Provide the [x, y] coordinate of the cell's center where the given text is located.  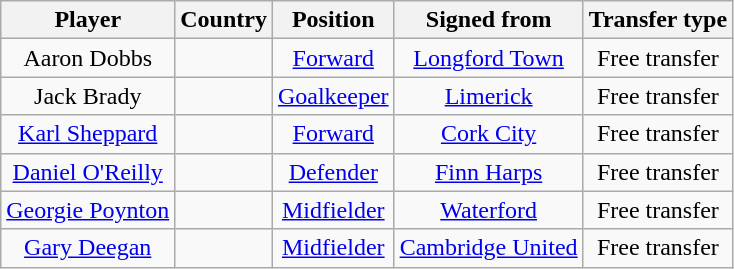
Country [224, 20]
Goalkeeper [333, 96]
Position [333, 20]
Aaron Dobbs [88, 58]
Longford Town [488, 58]
Cambridge United [488, 248]
Transfer type [658, 20]
Karl Sheppard [88, 134]
Jack Brady [88, 96]
Gary Deegan [88, 248]
Waterford [488, 210]
Player [88, 20]
Limerick [488, 96]
Finn Harps [488, 172]
Defender [333, 172]
Georgie Poynton [88, 210]
Daniel O'Reilly [88, 172]
Signed from [488, 20]
Cork City [488, 134]
